Return [x, y] of the center of cell containing provided text 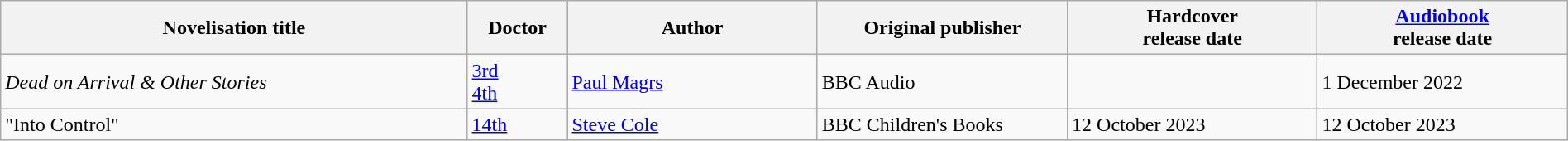
Author [692, 28]
"Into Control" [234, 124]
Steve Cole [692, 124]
14th [518, 124]
Original publisher [942, 28]
3rd4th [518, 81]
Paul Magrs [692, 81]
Doctor [518, 28]
Novelisation title [234, 28]
BBC Children's Books [942, 124]
BBC Audio [942, 81]
1 December 2022 [1442, 81]
Dead on Arrival & Other Stories [234, 81]
Audiobook release date [1442, 28]
Hardcover release date [1193, 28]
